Output the [x, y] coordinate of the center of the cell containing the given text.  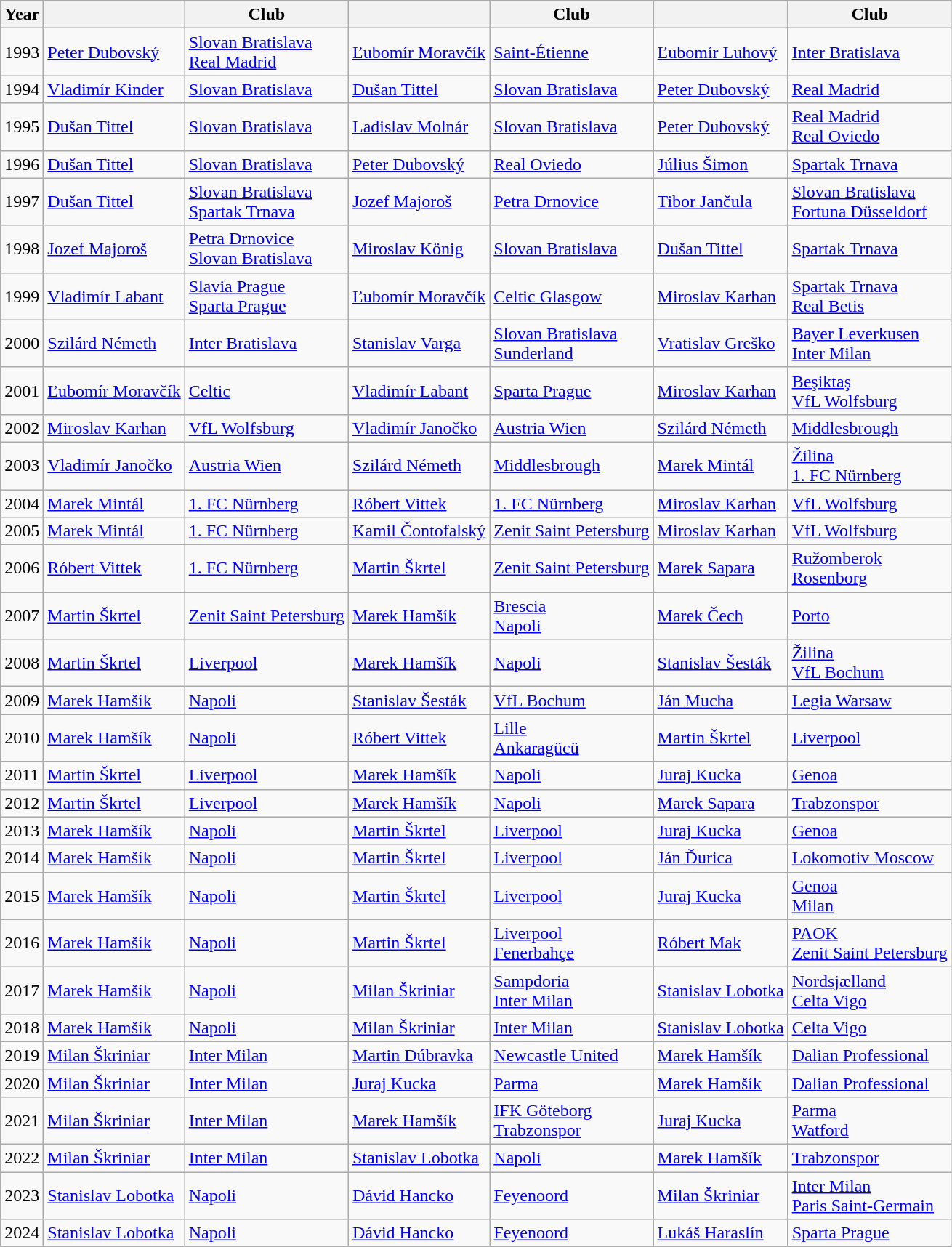
Vratislav Greško [721, 343]
2008 [22, 663]
Saint-Étienne [571, 52]
1993 [22, 52]
2007 [22, 616]
Petra Drnovice [571, 202]
1998 [22, 249]
Lille Ankaragücü [571, 738]
2001 [22, 391]
2005 [22, 531]
Lukáš Haraslín [721, 1233]
2019 [22, 1055]
VfL Bochum [571, 701]
Nordsjælland Celta Vigo [869, 990]
2002 [22, 428]
2009 [22, 701]
2023 [22, 1196]
Július Šimon [721, 164]
1995 [22, 126]
Martin Dúbravka [419, 1055]
Liverpool Fenerbahçe [571, 943]
1994 [22, 89]
Miroslav König [419, 249]
2013 [22, 831]
2003 [22, 465]
Žilina VfL Bochum [869, 663]
Vladimír Kinder [114, 89]
Porto [869, 616]
Stanislav Varga [419, 343]
2004 [22, 504]
2010 [22, 738]
Slavia Prague Sparta Prague [266, 296]
Sampdoria Inter Milan [571, 990]
2012 [22, 803]
Real Oviedo [571, 164]
Inter Milan Paris Saint-Germain [869, 1196]
1996 [22, 164]
Petra Drnovice Slovan Bratislava [266, 249]
2011 [22, 775]
2015 [22, 895]
Kamil Čontofalský [419, 531]
Tibor Jančula [721, 202]
Bayer Leverkusen Inter Milan [869, 343]
1997 [22, 202]
Parma [571, 1083]
Parma Watford [869, 1121]
2000 [22, 343]
1999 [22, 296]
Róbert Mak [721, 943]
Brescia Napoli [571, 616]
Celtic [266, 391]
Real Madrid Real Oviedo [869, 126]
2021 [22, 1121]
2018 [22, 1028]
Žilina 1. FC Nürnberg [869, 465]
Ľubomír Luhový [721, 52]
Beşiktaş VfL Wolfsburg [869, 391]
2016 [22, 943]
2014 [22, 858]
Newcastle United [571, 1055]
Ján Ďurica [721, 858]
Spartak Trnava Real Betis [869, 296]
Slovan Bratislava Real Madrid [266, 52]
2024 [22, 1233]
Genoa Milan [869, 895]
Celta Vigo [869, 1028]
IFK Göteborg Trabzonspor [571, 1121]
PAOK Zenit Saint Petersburg [869, 943]
Slovan Bratislava Fortuna Düsseldorf [869, 202]
2006 [22, 568]
Ružomberok Rosenborg [869, 568]
Slovan Bratislava Sunderland [571, 343]
2020 [22, 1083]
Year [22, 15]
2022 [22, 1158]
Marek Čech [721, 616]
Ladislav Molnár [419, 126]
Ján Mucha [721, 701]
Lokomotiv Moscow [869, 858]
2017 [22, 990]
Slovan Bratislava Spartak Trnava [266, 202]
Legia Warsaw [869, 701]
Real Madrid [869, 89]
Celtic Glasgow [571, 296]
